Output the (X, Y) coordinate of the center of the cell containing the given text.  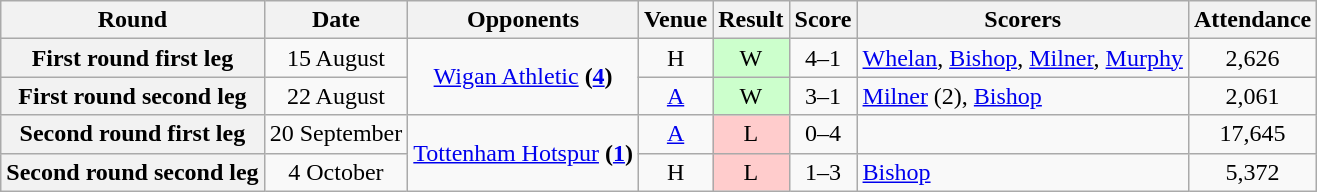
Attendance (1252, 20)
2,061 (1252, 96)
Tottenham Hotspur (1) (524, 153)
Milner (2), Bishop (1022, 96)
1–3 (823, 172)
15 August (336, 58)
Round (132, 20)
Bishop (1022, 172)
5,372 (1252, 172)
17,645 (1252, 134)
Second round second leg (132, 172)
First round first leg (132, 58)
3–1 (823, 96)
22 August (336, 96)
Date (336, 20)
Whelan, Bishop, Milner, Murphy (1022, 58)
20 September (336, 134)
Venue (675, 20)
Wigan Athletic (4) (524, 77)
Result (751, 20)
2,626 (1252, 58)
4 October (336, 172)
0–4 (823, 134)
Second round first leg (132, 134)
Scorers (1022, 20)
Opponents (524, 20)
4–1 (823, 58)
First round second leg (132, 96)
Score (823, 20)
